Provide the (X, Y) coordinate of the cell's center where the given text is located.  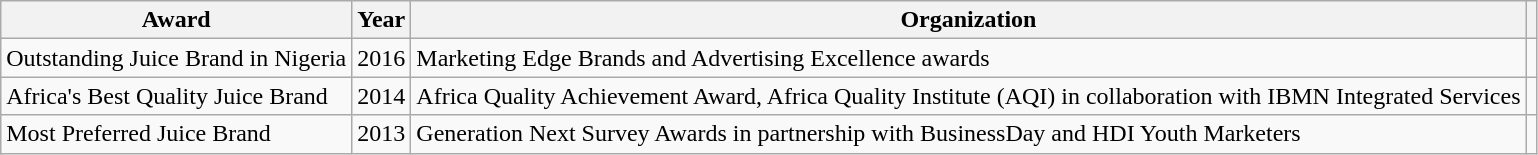
Africa's Best Quality Juice Brand (176, 96)
Outstanding Juice Brand in Nigeria (176, 58)
2014 (382, 96)
Africa Quality Achievement Award, Africa Quality Institute (AQI) in collaboration with IBMN Integrated Services (968, 96)
Generation Next Survey Awards in partnership with BusinessDay and HDI Youth Marketers (968, 134)
Year (382, 20)
2016 (382, 58)
Organization (968, 20)
2013 (382, 134)
Most Preferred Juice Brand (176, 134)
Award (176, 20)
Marketing Edge Brands and Advertising Excellence awards (968, 58)
